Find where the given text appears and provide that cell's center as (X, Y) coordinate. 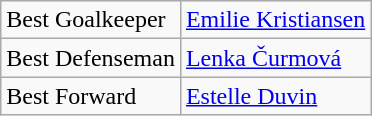
Best Forward (91, 96)
Lenka Čurmová (275, 58)
Estelle Duvin (275, 96)
Emilie Kristiansen (275, 20)
Best Defenseman (91, 58)
Best Goalkeeper (91, 20)
